Extract the (X, Y) coordinate from the center of the cell holding the provided text.  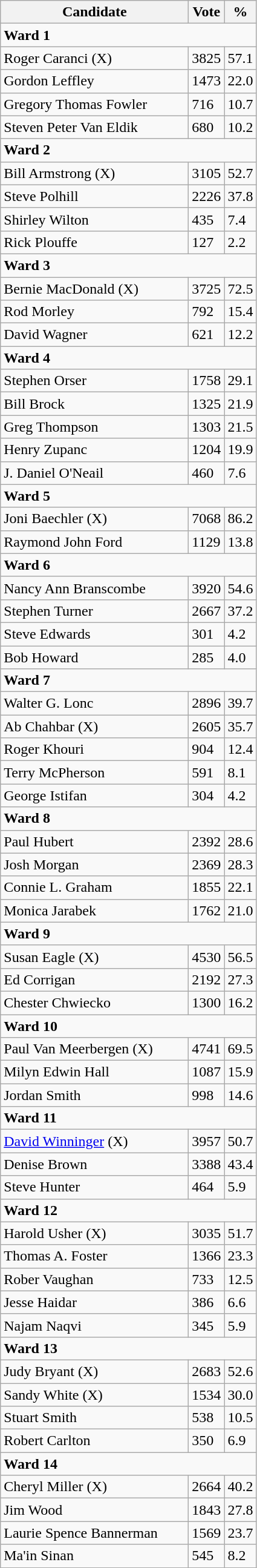
3725 (207, 289)
1569 (207, 1533)
Vote (207, 12)
8.1 (241, 772)
3825 (207, 58)
23.7 (241, 1533)
8.2 (241, 1556)
Bill Armstrong (X) (94, 173)
Raymond John Ford (94, 542)
304 (207, 796)
Terry McPherson (94, 772)
4.0 (241, 657)
13.8 (241, 542)
Ward 11 (128, 1118)
40.2 (241, 1487)
1534 (207, 1394)
Shirley Wilton (94, 219)
2605 (207, 726)
2192 (207, 980)
Ab Chahbar (X) (94, 726)
George Istifan (94, 796)
Ed Corrigan (94, 980)
Harold Usher (X) (94, 1233)
Sandy White (X) (94, 1394)
54.6 (241, 588)
Joni Baechler (X) (94, 519)
39.7 (241, 703)
Najam Naqvi (94, 1325)
Greg Thompson (94, 427)
2667 (207, 611)
50.7 (241, 1141)
69.5 (241, 1049)
Jim Wood (94, 1510)
6.9 (241, 1441)
1204 (207, 450)
Stuart Smith (94, 1418)
Ward 7 (128, 680)
7.4 (241, 219)
Jesse Haidar (94, 1302)
Henry Zupanc (94, 450)
Ward 14 (128, 1464)
10.2 (241, 127)
435 (207, 219)
21.5 (241, 427)
72.5 (241, 289)
Roger Khouri (94, 749)
Denise Brown (94, 1164)
1855 (207, 888)
Ward 1 (128, 35)
3920 (207, 588)
6.6 (241, 1302)
2369 (207, 865)
3105 (207, 173)
2392 (207, 842)
Laurie Spence Bannerman (94, 1533)
27.3 (241, 980)
52.6 (241, 1371)
14.6 (241, 1095)
1366 (207, 1256)
4530 (207, 957)
22.0 (241, 81)
538 (207, 1418)
591 (207, 772)
37.2 (241, 611)
Ward 3 (128, 265)
27.8 (241, 1510)
Stephen Orser (94, 381)
386 (207, 1302)
904 (207, 749)
Steven Peter Van Eldik (94, 127)
Roger Caranci (X) (94, 58)
4741 (207, 1049)
301 (207, 634)
1473 (207, 81)
Monica Jarabek (94, 911)
10.7 (241, 104)
Rick Plouffe (94, 242)
Ward 5 (128, 496)
Ward 6 (128, 565)
Susan Eagle (X) (94, 957)
Candidate (94, 12)
12.5 (241, 1279)
1303 (207, 427)
57.1 (241, 58)
350 (207, 1441)
22.1 (241, 888)
Paul Van Meerbergen (X) (94, 1049)
Stephen Turner (94, 611)
1300 (207, 1003)
12.4 (241, 749)
1843 (207, 1510)
Thomas A. Foster (94, 1256)
Gregory Thomas Fowler (94, 104)
2226 (207, 196)
1087 (207, 1072)
Steve Hunter (94, 1187)
37.8 (241, 196)
Walter G. Lonc (94, 703)
Ward 10 (128, 1026)
Ward 13 (128, 1348)
285 (207, 657)
7.6 (241, 473)
345 (207, 1325)
15.4 (241, 312)
Ward 9 (128, 934)
% (241, 12)
2664 (207, 1487)
12.2 (241, 335)
29.1 (241, 381)
Nancy Ann Branscombe (94, 588)
621 (207, 335)
J. Daniel O'Neail (94, 473)
Paul Hubert (94, 842)
Ward 8 (128, 819)
86.2 (241, 519)
Rober Vaughan (94, 1279)
David Wagner (94, 335)
Jordan Smith (94, 1095)
792 (207, 312)
545 (207, 1556)
3957 (207, 1141)
Bill Brock (94, 404)
Chester Chwiecko (94, 1003)
Connie L. Graham (94, 888)
43.4 (241, 1164)
28.3 (241, 865)
35.7 (241, 726)
733 (207, 1279)
Milyn Edwin Hall (94, 1072)
21.0 (241, 911)
Ward 12 (128, 1210)
19.9 (241, 450)
30.0 (241, 1394)
Ward 2 (128, 150)
21.9 (241, 404)
Bernie MacDonald (X) (94, 289)
52.7 (241, 173)
716 (207, 104)
16.2 (241, 1003)
Judy Bryant (X) (94, 1371)
1325 (207, 404)
28.6 (241, 842)
127 (207, 242)
Josh Morgan (94, 865)
Cheryl Miller (X) (94, 1487)
2.2 (241, 242)
23.3 (241, 1256)
Gordon Leffley (94, 81)
10.5 (241, 1418)
1762 (207, 911)
1758 (207, 381)
Ward 4 (128, 358)
Steve Edwards (94, 634)
2683 (207, 1371)
Bob Howard (94, 657)
460 (207, 473)
2896 (207, 703)
3388 (207, 1164)
Robert Carlton (94, 1441)
David Winninger (X) (94, 1141)
Rod Morley (94, 312)
680 (207, 127)
51.7 (241, 1233)
Steve Polhill (94, 196)
1129 (207, 542)
464 (207, 1187)
15.9 (241, 1072)
Ma'in Sinan (94, 1556)
3035 (207, 1233)
56.5 (241, 957)
998 (207, 1095)
7068 (207, 519)
